Return the (x, y) coordinate for the center point of the cell that contains the specified text.  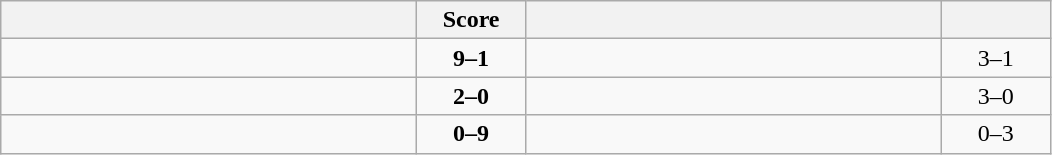
0–9 (472, 134)
9–1 (472, 58)
3–0 (996, 96)
0–3 (996, 134)
2–0 (472, 96)
Score (472, 20)
3–1 (996, 58)
